Return [x, y] of the center of cell containing provided text 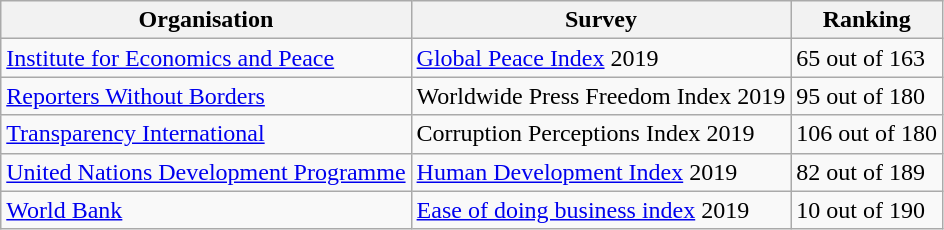
95 out of 180 [867, 96]
Reporters Without Borders [206, 96]
World Bank [206, 210]
Ease of doing business index 2019 [601, 210]
Ranking [867, 20]
Global Peace Index 2019 [601, 58]
Organisation [206, 20]
Corruption Perceptions Index 2019 [601, 134]
Institute for Economics and Peace [206, 58]
Survey [601, 20]
65 out of 163 [867, 58]
Transparency International [206, 134]
106 out of 180 [867, 134]
Worldwide Press Freedom Index 2019 [601, 96]
United Nations Development Programme [206, 172]
82 out of 189 [867, 172]
10 out of 190 [867, 210]
Human Development Index 2019 [601, 172]
